Locate the cell with the specified text and output its [x, y] center coordinate. 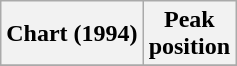
Peak position [189, 34]
Chart (1994) [72, 34]
